Output the [X, Y] coordinate of the center of the cell containing the given text.  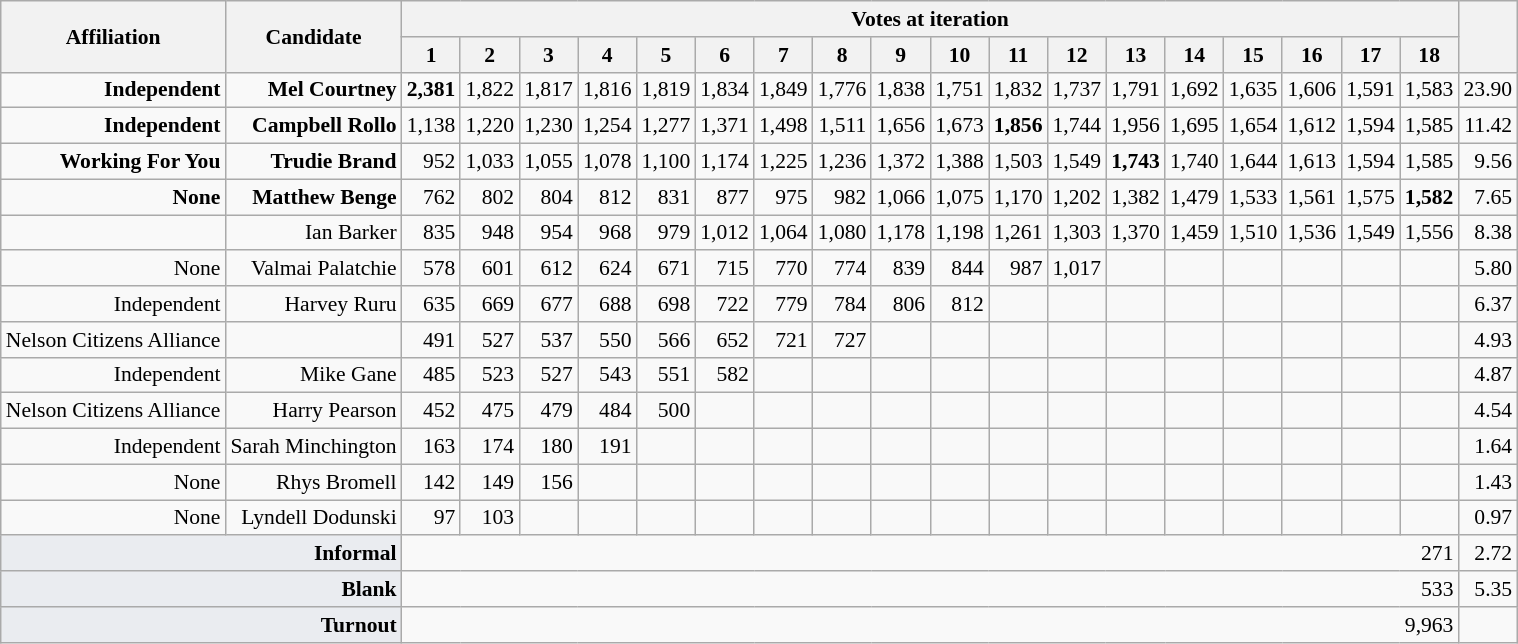
1,100 [666, 162]
1,644 [1254, 162]
1,834 [724, 90]
5.80 [1488, 269]
523 [490, 375]
1,613 [1312, 162]
1,382 [1136, 197]
Matthew Benge [313, 197]
1,230 [548, 126]
1,220 [490, 126]
1,744 [1078, 126]
1,695 [1194, 126]
1,371 [724, 126]
8.38 [1488, 233]
452 [432, 411]
715 [724, 269]
550 [608, 340]
17 [1370, 55]
774 [842, 269]
652 [724, 340]
18 [1430, 55]
1,503 [1018, 162]
954 [548, 233]
Harry Pearson [313, 411]
271 [930, 554]
485 [432, 375]
1,817 [548, 90]
6 [724, 55]
1,372 [900, 162]
8 [842, 55]
543 [608, 375]
533 [930, 589]
1,556 [1430, 233]
601 [490, 269]
12 [1078, 55]
1,459 [1194, 233]
10 [960, 55]
722 [724, 304]
1,635 [1254, 90]
1,740 [1194, 162]
13 [1136, 55]
688 [608, 304]
1,138 [432, 126]
1,198 [960, 233]
Turnout [202, 625]
537 [548, 340]
1,511 [842, 126]
1,612 [1312, 126]
1,261 [1018, 233]
9 [900, 55]
11 [1018, 55]
1,816 [608, 90]
1,202 [1078, 197]
1,819 [666, 90]
1,606 [1312, 90]
5 [666, 55]
1,692 [1194, 90]
6.37 [1488, 304]
Mike Gane [313, 375]
Rhys Bromell [313, 482]
2,381 [432, 90]
1,479 [1194, 197]
Affiliation [114, 36]
1,533 [1254, 197]
97 [432, 518]
9,963 [930, 625]
1,080 [842, 233]
1,776 [842, 90]
835 [432, 233]
Votes at iteration [930, 19]
979 [666, 233]
1,075 [960, 197]
831 [666, 197]
16 [1312, 55]
948 [490, 233]
1,575 [1370, 197]
1,856 [1018, 126]
4.93 [1488, 340]
479 [548, 411]
1,388 [960, 162]
770 [784, 269]
4.87 [1488, 375]
1,751 [960, 90]
Mel Courtney [313, 90]
877 [724, 197]
806 [900, 304]
9.56 [1488, 162]
1,178 [900, 233]
7.65 [1488, 197]
7 [784, 55]
23.90 [1488, 90]
952 [432, 162]
1,838 [900, 90]
1,055 [548, 162]
1,737 [1078, 90]
174 [490, 447]
Blank [202, 589]
1,277 [666, 126]
669 [490, 304]
2 [490, 55]
142 [432, 482]
1,170 [1018, 197]
762 [432, 197]
Ian Barker [313, 233]
475 [490, 411]
677 [548, 304]
1,510 [1254, 233]
1,078 [608, 162]
4 [608, 55]
1 [432, 55]
1,583 [1430, 90]
2.72 [1488, 554]
671 [666, 269]
1.64 [1488, 447]
975 [784, 197]
Valmai Palatchie [313, 269]
612 [548, 269]
968 [608, 233]
1,174 [724, 162]
1,536 [1312, 233]
721 [784, 340]
491 [432, 340]
4.54 [1488, 411]
1,225 [784, 162]
5.35 [1488, 589]
1,673 [960, 126]
1,064 [784, 233]
15 [1254, 55]
982 [842, 197]
1,303 [1078, 233]
1,654 [1254, 126]
1,791 [1136, 90]
635 [432, 304]
11.42 [1488, 126]
1,066 [900, 197]
1,017 [1078, 269]
1.43 [1488, 482]
149 [490, 482]
Harvey Ruru [313, 304]
180 [548, 447]
1,561 [1312, 197]
1,033 [490, 162]
987 [1018, 269]
500 [666, 411]
624 [608, 269]
14 [1194, 55]
578 [432, 269]
1,956 [1136, 126]
566 [666, 340]
1,832 [1018, 90]
727 [842, 340]
0.97 [1488, 518]
582 [724, 375]
Sarah Minchington [313, 447]
Campbell Rollo [313, 126]
163 [432, 447]
1,498 [784, 126]
1,236 [842, 162]
551 [666, 375]
839 [900, 269]
844 [960, 269]
Lyndell Dodunski [313, 518]
1,822 [490, 90]
1,582 [1430, 197]
Trudie Brand [313, 162]
698 [666, 304]
Candidate [313, 36]
484 [608, 411]
804 [548, 197]
191 [608, 447]
1,591 [1370, 90]
1,370 [1136, 233]
1,656 [900, 126]
1,849 [784, 90]
3 [548, 55]
1,743 [1136, 162]
Working For You [114, 162]
103 [490, 518]
802 [490, 197]
156 [548, 482]
784 [842, 304]
1,254 [608, 126]
Informal [202, 554]
779 [784, 304]
1,012 [724, 233]
